For the text-containing cell, return its midpoint in [x, y] coordinate format. 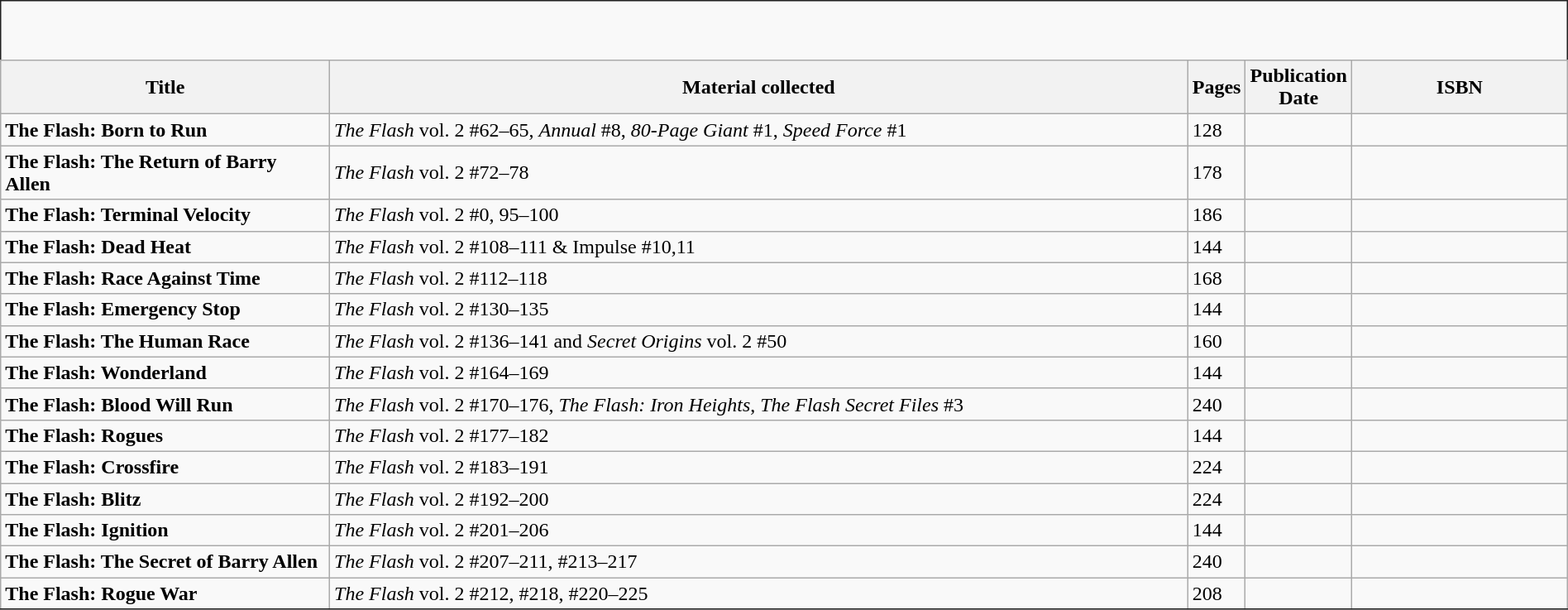
The Flash: Blitz [165, 499]
The Flash vol. 2 #136–141 and Secret Origins vol. 2 #50 [759, 341]
The Flash: Ignition [165, 531]
160 [1217, 341]
The Flash vol. 2 #212, #218, #220–225 [759, 593]
186 [1217, 215]
The Flash vol. 2 #192–200 [759, 499]
Title [165, 88]
The Flash vol. 2 #108–111 & Impulse #10,11 [759, 247]
ISBN [1459, 88]
The Flash: Emergency Stop [165, 310]
The Flash vol. 2 #130–135 [759, 310]
The Flash: Crossfire [165, 467]
Material collected [759, 88]
The Flash: Rogues [165, 435]
The Flash vol. 2 #207–211, #213–217 [759, 562]
178 [1217, 172]
The Flash: The Secret of Barry Allen [165, 562]
The Flash: The Human Race [165, 341]
The Flash vol. 2 #177–182 [759, 435]
The Flash: Race Against Time [165, 278]
Publication Date [1298, 88]
The Flash vol. 2 #0, 95–100 [759, 215]
The Flash: Blood Will Run [165, 404]
The Flash: Terminal Velocity [165, 215]
The Flash vol. 2 #170–176, The Flash: Iron Heights, The Flash Secret Files #3 [759, 404]
The Flash vol. 2 #72–78 [759, 172]
The Flash vol. 2 #183–191 [759, 467]
208 [1217, 593]
The Flash vol. 2 #201–206 [759, 531]
The Flash vol. 2 #62–65, Annual #8, 80-Page Giant #1, Speed Force #1 [759, 130]
The Flash: Wonderland [165, 372]
168 [1217, 278]
The Flash: Born to Run [165, 130]
The Flash vol. 2 #164–169 [759, 372]
The Flash: Rogue War [165, 593]
Pages [1217, 88]
128 [1217, 130]
The Flash: Dead Heat [165, 247]
The Flash: The Return of Barry Allen [165, 172]
The Flash vol. 2 #112–118 [759, 278]
